Find where the given text appears and provide that cell's center as [X, Y] coordinate. 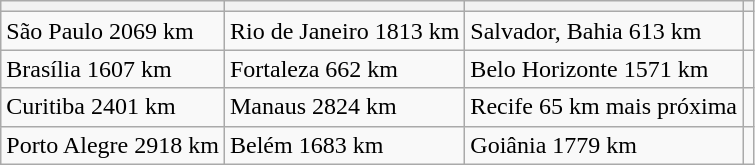
São Paulo 2069 km [113, 31]
Curitiba 2401 km [113, 107]
Belém 1683 km [344, 145]
Fortaleza 662 km [344, 69]
Brasília 1607 km [113, 69]
Recife 65 km mais próxima [604, 107]
Belo Horizonte 1571 km [604, 69]
Manaus 2824 km [344, 107]
Goiânia 1779 km [604, 145]
Salvador, Bahia 613 km [604, 31]
Porto Alegre 2918 km [113, 145]
Rio de Janeiro 1813 km [344, 31]
